Capture the cell that displays the provided text and extract its (X, Y) central coordinate. 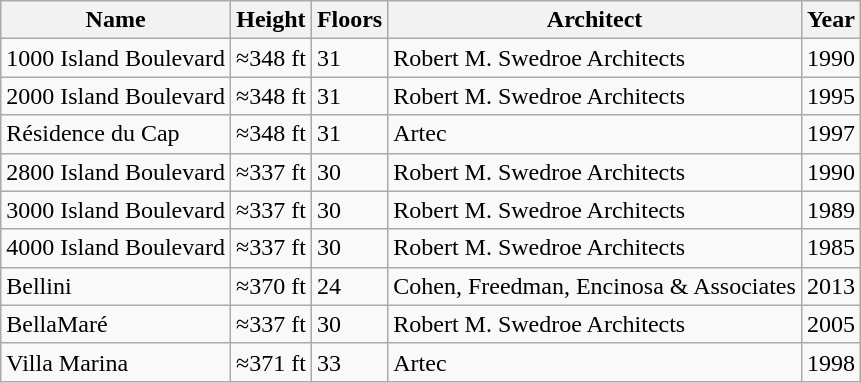
Height (270, 20)
24 (349, 286)
33 (349, 362)
2800 Island Boulevard (116, 172)
Floors (349, 20)
Architect (595, 20)
1985 (830, 248)
2005 (830, 324)
Cohen, Freedman, Encinosa & Associates (595, 286)
Year (830, 20)
2013 (830, 286)
1989 (830, 210)
1997 (830, 134)
Bellini (116, 286)
2000 Island Boulevard (116, 96)
1998 (830, 362)
Villa Marina (116, 362)
Name (116, 20)
4000 Island Boulevard (116, 248)
1995 (830, 96)
Résidence du Cap (116, 134)
3000 Island Boulevard (116, 210)
BellaMaré (116, 324)
≈371 ft (270, 362)
1000 Island Boulevard (116, 58)
≈370 ft (270, 286)
